Detect which cell encompasses the target text, then output its [x, y] center coordinate. 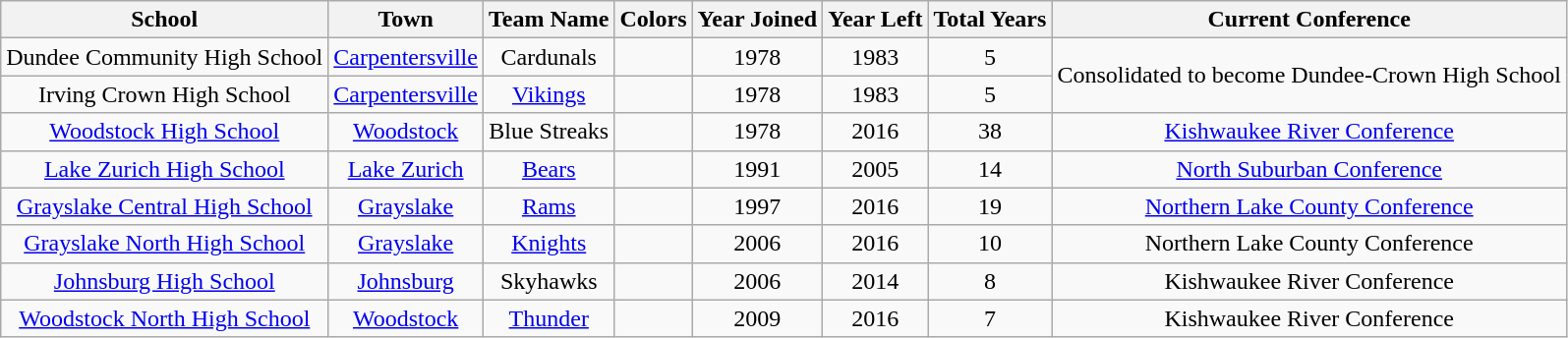
Grayslake North High School [165, 244]
14 [990, 169]
School [165, 20]
Team Name [549, 20]
19 [990, 206]
Grayslake Central High School [165, 206]
Year Joined [757, 20]
7 [990, 318]
Rams [549, 206]
Johnsburg [406, 281]
Lake Zurich [406, 169]
Vikings [549, 94]
8 [990, 281]
2014 [875, 281]
Colors [653, 20]
Johnsburg High School [165, 281]
Year Left [875, 20]
Irving Crown High School [165, 94]
2009 [757, 318]
Cardunals [549, 57]
Thunder [549, 318]
10 [990, 244]
1997 [757, 206]
Dundee Community High School [165, 57]
Knights [549, 244]
Total Years [990, 20]
Woodstock High School [165, 132]
Blue Streaks [549, 132]
Current Conference [1309, 20]
38 [990, 132]
Town [406, 20]
1991 [757, 169]
2005 [875, 169]
Lake Zurich High School [165, 169]
Woodstock North High School [165, 318]
Consolidated to become Dundee-Crown High School [1309, 76]
North Suburban Conference [1309, 169]
Bears [549, 169]
Skyhawks [549, 281]
